Pinpoint the cell where the given text exists, returning its (X, Y) midpoint coordinate. 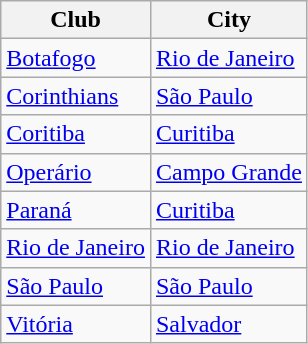
Botafogo (76, 58)
Operário (76, 172)
Corinthians (76, 96)
Campo Grande (228, 172)
City (228, 20)
Coritiba (76, 134)
Club (76, 20)
Salvador (228, 324)
Vitória (76, 324)
Paraná (76, 210)
